Detect which cell encompasses the target text, then output its [x, y] center coordinate. 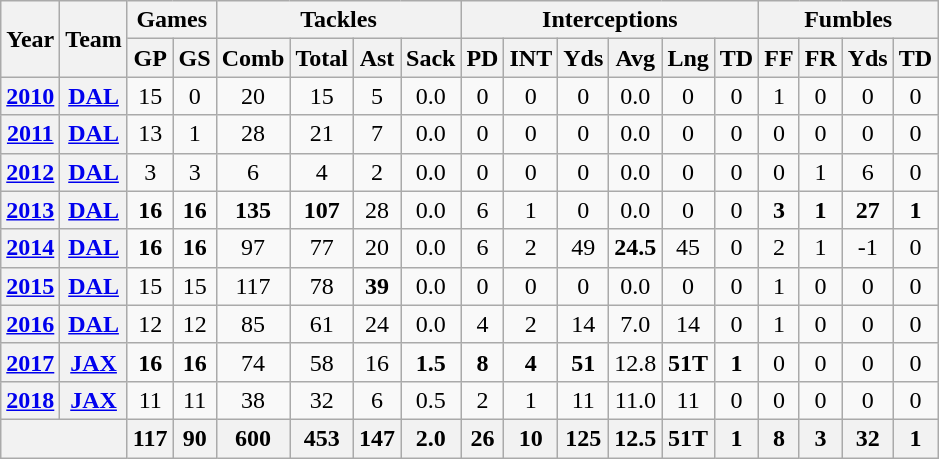
5 [376, 96]
0.5 [430, 400]
74 [253, 362]
Sack [430, 58]
FF [779, 58]
78 [322, 286]
Lng [688, 58]
Total [322, 58]
12.8 [636, 362]
Games [172, 20]
2015 [30, 286]
27 [868, 210]
26 [482, 438]
Avg [636, 58]
7.0 [636, 324]
49 [584, 248]
PD [482, 58]
135 [253, 210]
2013 [30, 210]
24 [376, 324]
85 [253, 324]
90 [194, 438]
FR [820, 58]
Fumbles [848, 20]
107 [322, 210]
58 [322, 362]
2011 [30, 134]
45 [688, 248]
2017 [30, 362]
2.0 [430, 438]
7 [376, 134]
Ast [376, 58]
11.0 [636, 400]
Interceptions [610, 20]
453 [322, 438]
2018 [30, 400]
51 [584, 362]
GS [194, 58]
INT [531, 58]
Comb [253, 58]
Tackles [338, 20]
13 [150, 134]
125 [584, 438]
2016 [30, 324]
2012 [30, 172]
10 [531, 438]
38 [253, 400]
-1 [868, 248]
GP [150, 58]
24.5 [636, 248]
2010 [30, 96]
600 [253, 438]
77 [322, 248]
Team [94, 39]
147 [376, 438]
39 [376, 286]
12.5 [636, 438]
21 [322, 134]
Year [30, 39]
1.5 [430, 362]
2014 [30, 248]
61 [322, 324]
97 [253, 248]
